For the text-containing cell, return its midpoint in (X, Y) coordinate format. 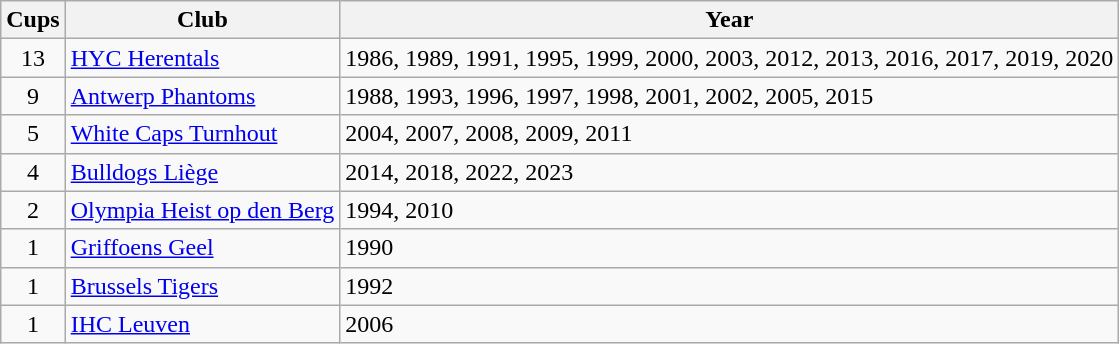
Bulldogs Liège (202, 172)
Antwerp Phantoms (202, 96)
1986, 1989, 1991, 1995, 1999, 2000, 2003, 2012, 2013, 2016, 2017, 2019, 2020 (730, 58)
1990 (730, 248)
Year (730, 20)
2006 (730, 324)
HYC Herentals (202, 58)
2014, 2018, 2022, 2023 (730, 172)
White Caps Turnhout (202, 134)
1994, 2010 (730, 210)
9 (33, 96)
1992 (730, 286)
4 (33, 172)
Olympia Heist op den Berg (202, 210)
Cups (33, 20)
Griffoens Geel (202, 248)
2 (33, 210)
2004, 2007, 2008, 2009, 2011 (730, 134)
5 (33, 134)
IHC Leuven (202, 324)
Brussels Tigers (202, 286)
Club (202, 20)
1988, 1993, 1996, 1997, 1998, 2001, 2002, 2005, 2015 (730, 96)
13 (33, 58)
